For the text-containing cell, return its midpoint in (X, Y) coordinate format. 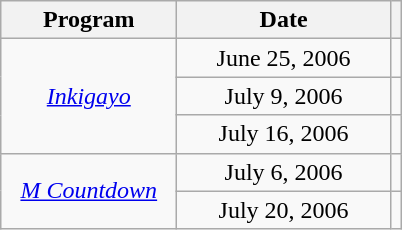
M Countdown (89, 191)
July 20, 2006 (284, 210)
Inkigayo (89, 96)
July 9, 2006 (284, 96)
Date (284, 20)
June 25, 2006 (284, 58)
July 16, 2006 (284, 134)
July 6, 2006 (284, 172)
Program (89, 20)
